Determine the (X, Y) coordinate at the center of the cell enclosing the given text.  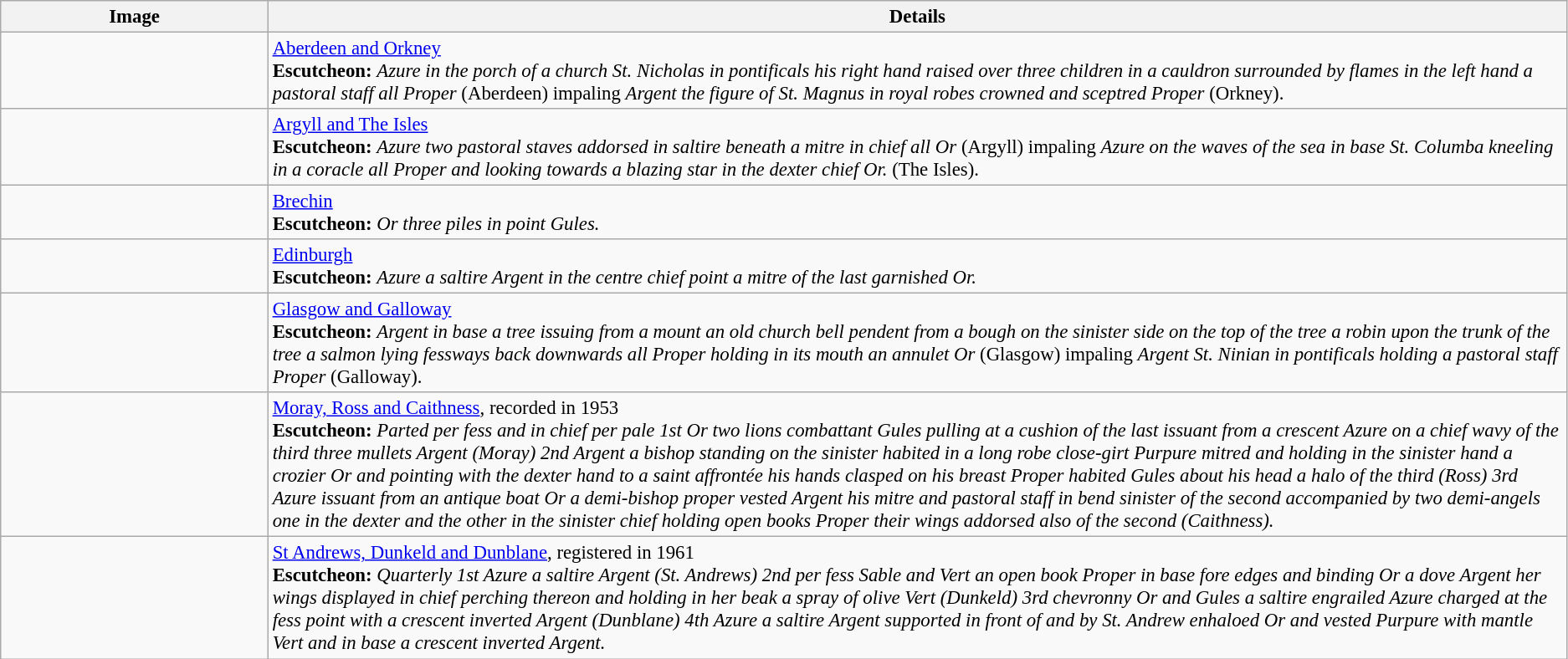
BrechinEscutcheon: Or three piles in point Gules. (917, 212)
Image (135, 17)
EdinburghEscutcheon: Azure a saltire Argent in the centre chief point a mitre of the last garnished Or. (917, 266)
Details (917, 17)
